Extract the (X, Y) coordinate from the center of the cell holding the provided text.  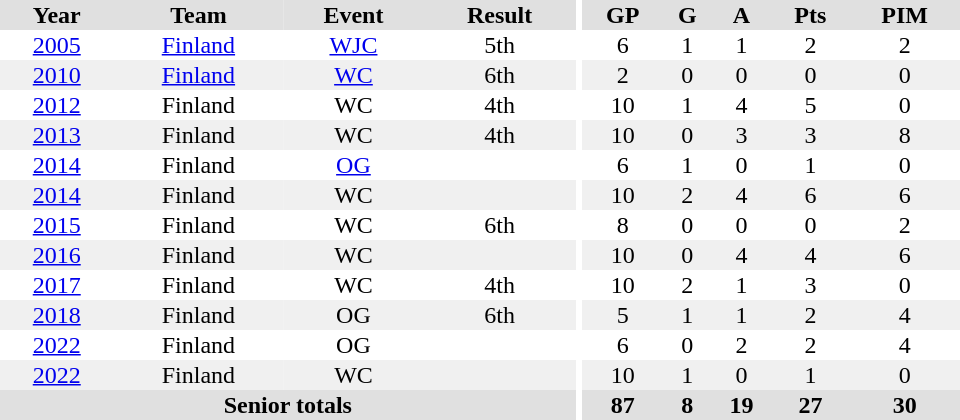
PIM (904, 15)
GP (622, 15)
G (687, 15)
87 (622, 405)
Year (56, 15)
2018 (56, 315)
Event (353, 15)
A (741, 15)
2016 (56, 255)
Result (500, 15)
27 (810, 405)
2010 (56, 75)
5th (500, 45)
30 (904, 405)
Pts (810, 15)
Senior totals (288, 405)
Team (198, 15)
2012 (56, 105)
2017 (56, 285)
19 (741, 405)
WJC (353, 45)
2013 (56, 135)
2005 (56, 45)
2015 (56, 225)
